From the cell containing the given text, extract its center point as [x, y] coordinate. 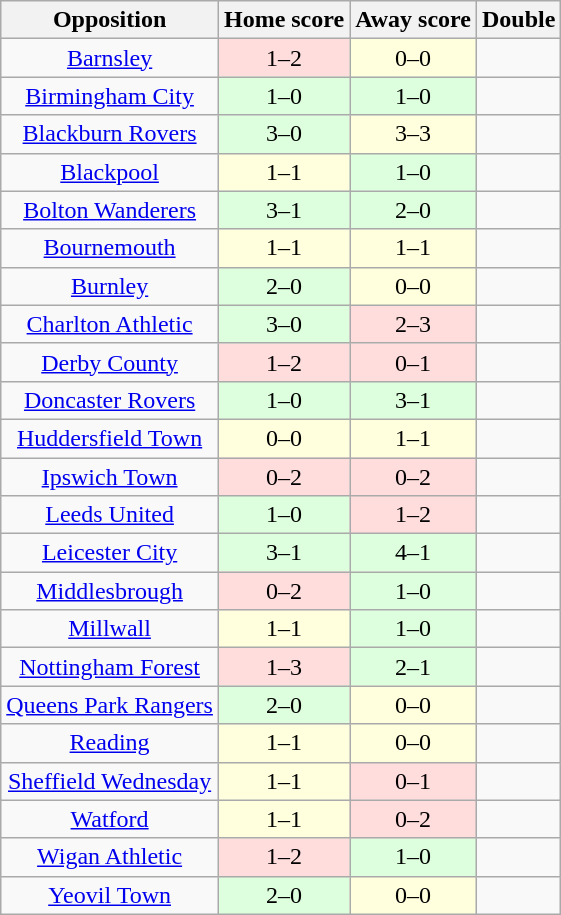
Watford [110, 819]
Away score [414, 20]
Leeds United [110, 515]
Barnsley [110, 58]
Home score [284, 20]
Middlesbrough [110, 591]
2–3 [414, 324]
Birmingham City [110, 96]
Huddersfield Town [110, 438]
Millwall [110, 629]
Reading [110, 743]
Burnley [110, 286]
Blackburn Rovers [110, 134]
2–1 [414, 667]
Bolton Wanderers [110, 210]
Doncaster Rovers [110, 400]
3–3 [414, 134]
4–1 [414, 553]
1–3 [284, 667]
Queens Park Rangers [110, 705]
Derby County [110, 362]
Leicester City [110, 553]
Sheffield Wednesday [110, 781]
Yeovil Town [110, 895]
Bournemouth [110, 248]
Double [519, 20]
Blackpool [110, 172]
Charlton Athletic [110, 324]
Nottingham Forest [110, 667]
Wigan Athletic [110, 857]
Opposition [110, 20]
Ipswich Town [110, 477]
